Pinpoint the cell where the given text exists, returning its (X, Y) midpoint coordinate. 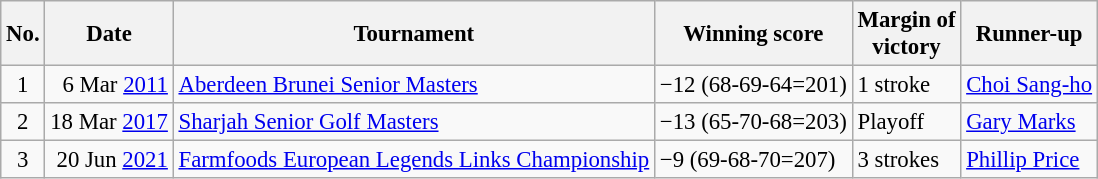
Margin ofvictory (906, 34)
1 (23, 85)
Runner-up (1030, 34)
Sharjah Senior Golf Masters (414, 122)
2 (23, 122)
−9 (69-68-70=207) (754, 160)
Choi Sang-ho (1030, 85)
Date (109, 34)
No. (23, 34)
Aberdeen Brunei Senior Masters (414, 85)
Farmfoods European Legends Links Championship (414, 160)
−13 (65-70-68=203) (754, 122)
Tournament (414, 34)
−12 (68-69-64=201) (754, 85)
3 strokes (906, 160)
Phillip Price (1030, 160)
3 (23, 160)
18 Mar 2017 (109, 122)
Gary Marks (1030, 122)
20 Jun 2021 (109, 160)
6 Mar 2011 (109, 85)
Playoff (906, 122)
1 stroke (906, 85)
Winning score (754, 34)
